Pinpoint the cell where the given text exists, returning its [X, Y] midpoint coordinate. 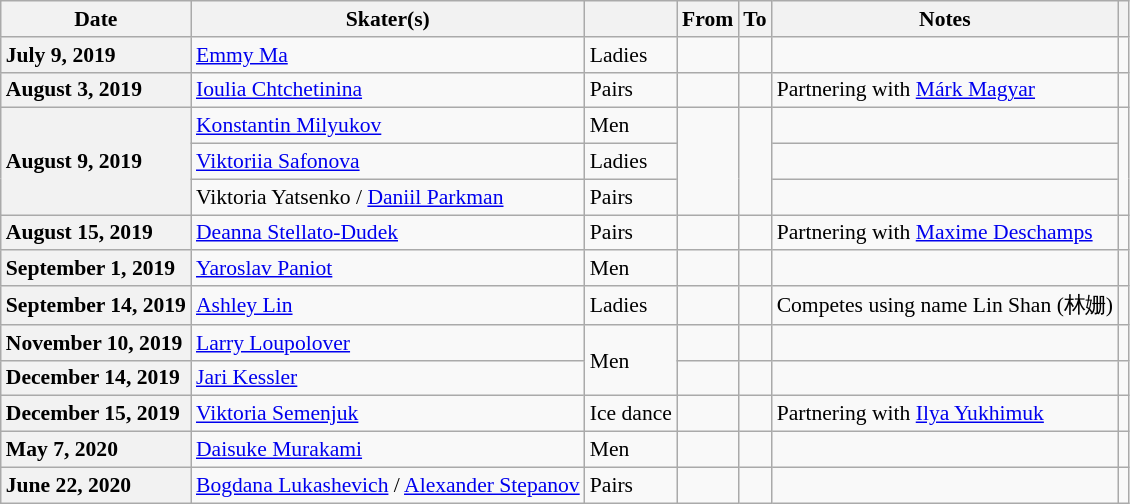
June 22, 2020 [96, 485]
August 9, 2019 [96, 162]
Ashley Lin [388, 306]
Deanna Stellato-Dudek [388, 233]
August 15, 2019 [96, 233]
Larry Loupolover [388, 343]
Konstantin Milyukov [388, 126]
Emmy Ma [388, 55]
December 14, 2019 [96, 378]
Ioulia Chtchetinina [388, 90]
Bogdana Lukashevich / Alexander Stepanov [388, 485]
December 15, 2019 [96, 414]
Partnering with Márk Magyar [945, 90]
Daisuke Murakami [388, 450]
Competes using name Lin Shan (林姗) [945, 306]
Ice dance [631, 414]
May 7, 2020 [96, 450]
Partnering with Maxime Deschamps [945, 233]
Date [96, 19]
Skater(s) [388, 19]
From [708, 19]
Jari Kessler [388, 378]
To [754, 19]
July 9, 2019 [96, 55]
Yaroslav Paniot [388, 269]
Notes [945, 19]
September 14, 2019 [96, 306]
Viktoria Semenjuk [388, 414]
August 3, 2019 [96, 90]
Viktoriia Safonova [388, 162]
November 10, 2019 [96, 343]
Viktoria Yatsenko / Daniil Parkman [388, 197]
Partnering with Ilya Yukhimuk [945, 414]
September 1, 2019 [96, 269]
